For the text-containing cell, return its midpoint in [x, y] coordinate format. 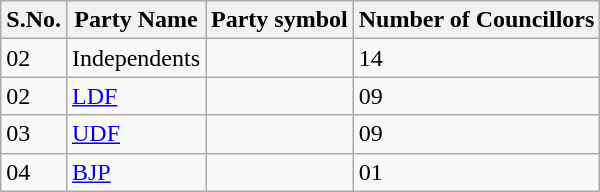
01 [476, 172]
Independents [136, 58]
03 [34, 134]
Party Name [136, 20]
S.No. [34, 20]
14 [476, 58]
04 [34, 172]
UDF [136, 134]
BJP [136, 172]
Party symbol [280, 20]
Number of Councillors [476, 20]
LDF [136, 96]
